Detect which cell encompasses the target text, then output its (X, Y) center coordinate. 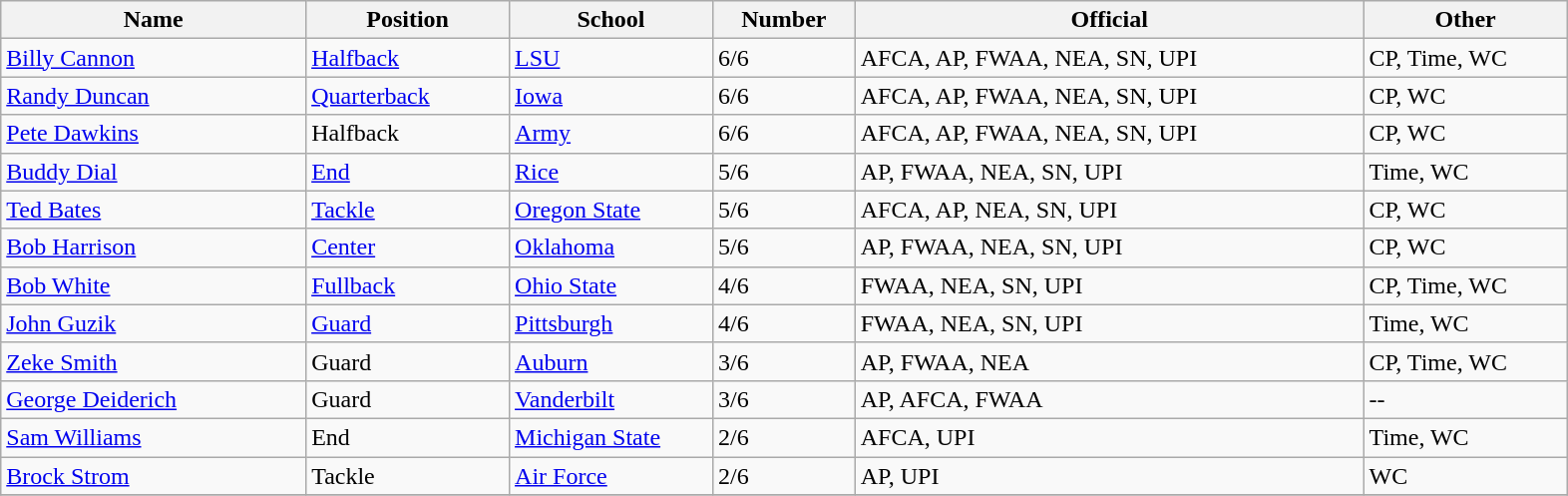
Bob Harrison (154, 248)
Michigan State (611, 437)
Number (784, 20)
AP, FWAA, NEA (1109, 361)
School (611, 20)
WC (1465, 476)
George Deiderich (154, 399)
AFCA, AP, NEA, SN, UPI (1109, 210)
Pete Dawkins (154, 134)
Bob White (154, 285)
AFCA, UPI (1109, 437)
John Guzik (154, 323)
Center (408, 248)
Ohio State (611, 285)
-- (1465, 399)
Zeke Smith (154, 361)
Sam Williams (154, 437)
Position (408, 20)
Auburn (611, 361)
Rice (611, 172)
Army (611, 134)
LSU (611, 58)
Randy Duncan (154, 96)
Oklahoma (611, 248)
Air Force (611, 476)
Buddy Dial (154, 172)
Pittsburgh (611, 323)
Oregon State (611, 210)
Vanderbilt (611, 399)
Billy Cannon (154, 58)
AP, AFCA, FWAA (1109, 399)
Name (154, 20)
Brock Strom (154, 476)
Ted Bates (154, 210)
Official (1109, 20)
Iowa (611, 96)
Fullback (408, 285)
AP, UPI (1109, 476)
Quarterback (408, 96)
Other (1465, 20)
